Output the (x, y) coordinate of the center of the cell containing the given text.  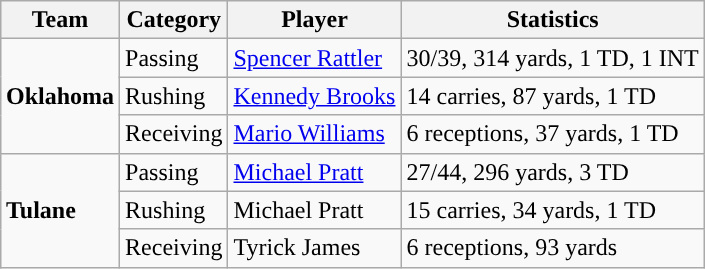
Team (60, 20)
Category (174, 20)
30/39, 314 yards, 1 TD, 1 INT (552, 58)
27/44, 296 yards, 3 TD (552, 172)
Player (314, 20)
6 receptions, 37 yards, 1 TD (552, 134)
15 carries, 34 yards, 1 TD (552, 210)
Kennedy Brooks (314, 96)
Spencer Rattler (314, 58)
Tulane (60, 210)
6 receptions, 93 yards (552, 248)
Statistics (552, 20)
Tyrick James (314, 248)
14 carries, 87 yards, 1 TD (552, 96)
Oklahoma (60, 96)
Mario Williams (314, 134)
